Return the (X, Y) coordinate for the center point of the cell that contains the specified text.  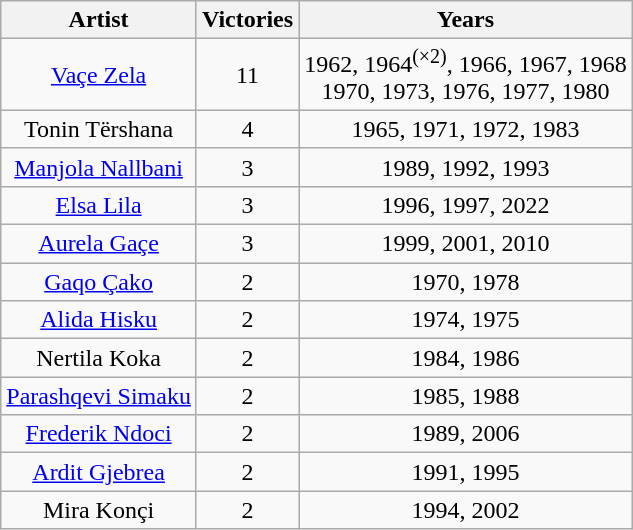
4 (247, 129)
1991, 1995 (466, 472)
Ardit Gjebrea (99, 472)
Vaçe Zela (99, 75)
Years (466, 20)
1999, 2001, 2010 (466, 244)
1970, 1978 (466, 282)
1989, 1992, 1993 (466, 167)
Frederik Ndoci (99, 434)
Mira Konçi (99, 510)
Parashqevi Simaku (99, 396)
1962, 1964(×2), 1966, 1967, 1968 1970, 1973, 1976, 1977, 1980 (466, 75)
1984, 1986 (466, 358)
Aurela Gaçe (99, 244)
1994, 2002 (466, 510)
1965, 1971, 1972, 1983 (466, 129)
Artist (99, 20)
Nertila Koka (99, 358)
Manjola Nallbani (99, 167)
Victories (247, 20)
1989, 2006 (466, 434)
Gaqo Çako (99, 282)
1985, 1988 (466, 396)
Alida Hisku (99, 320)
1996, 1997, 2022 (466, 205)
Elsa Lila (99, 205)
Tonin Tërshana (99, 129)
1974, 1975 (466, 320)
11 (247, 75)
